Identify which cell holds the provided text, then report its (x, y) central coordinate. 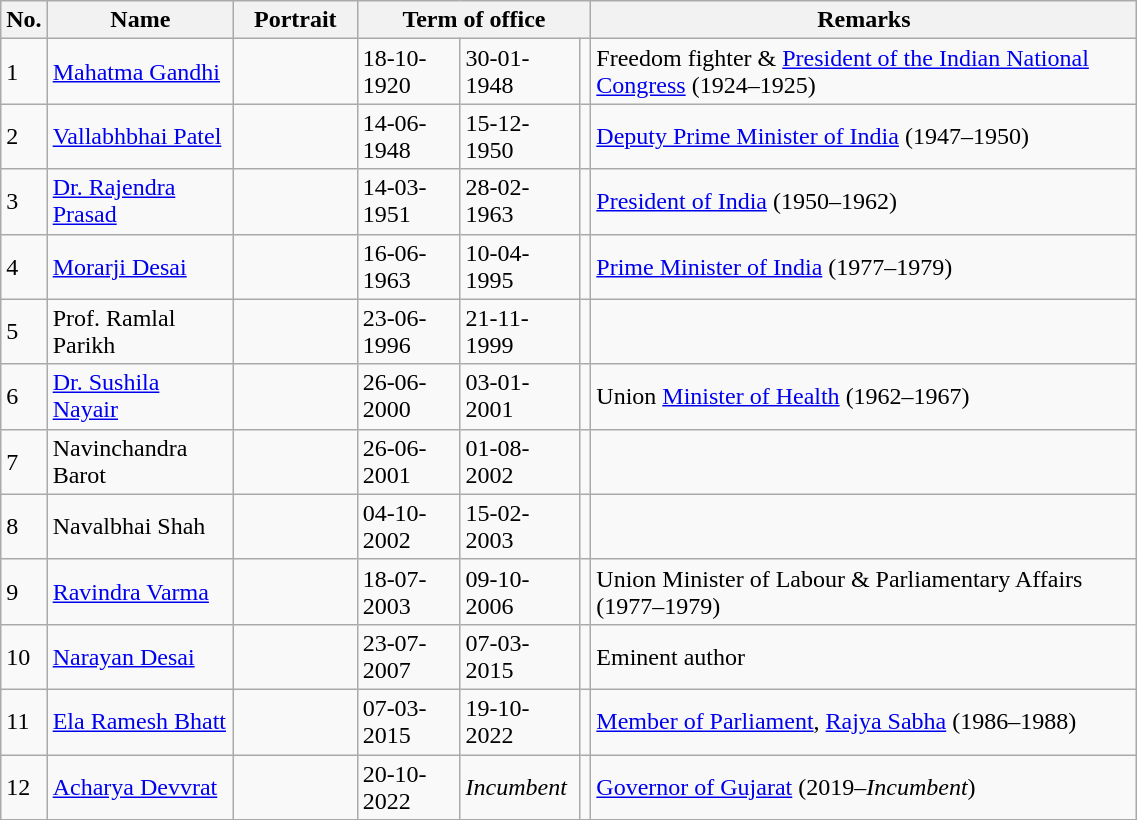
President of India (1950–1962) (864, 202)
Dr. Sushila Nayair (140, 396)
Vallabhbhai Patel (140, 136)
20-10-2022 (408, 786)
9 (24, 592)
01-08-2002 (520, 462)
Union Minister of Health (1962–1967) (864, 396)
4 (24, 266)
Dr. Rajendra Prasad (140, 202)
10-04-1995 (520, 266)
Ela Ramesh Bhatt (140, 722)
19-10-2022 (520, 722)
Portrait (296, 20)
8 (24, 526)
15-12-1950 (520, 136)
7 (24, 462)
04-10-2002 (408, 526)
Freedom fighter & President of the Indian National Congress (1924–1925) (864, 72)
No. (24, 20)
Morarji Desai (140, 266)
23-07-2007 (408, 656)
26-06-2001 (408, 462)
Union Minister of Labour & Parliamentary Affairs (1977–1979) (864, 592)
16-06-1963 (408, 266)
Prime Minister of India (1977–1979) (864, 266)
Narayan Desai (140, 656)
Name (140, 20)
23-06-1996 (408, 332)
30-01-1948 (520, 72)
1 (24, 72)
Member of Parliament, Rajya Sabha (1986–1988) (864, 722)
14-06-1948 (408, 136)
21-11-1999 (520, 332)
10 (24, 656)
6 (24, 396)
Remarks (864, 20)
15-02-2003 (520, 526)
26-06-2000 (408, 396)
Incumbent (520, 786)
Mahatma Gandhi (140, 72)
Deputy Prime Minister of India (1947–1950) (864, 136)
11 (24, 722)
18-07-2003 (408, 592)
2 (24, 136)
Governor of Gujarat (2019–Incumbent) (864, 786)
Eminent author (864, 656)
Navinchandra Barot (140, 462)
14-03-1951 (408, 202)
3 (24, 202)
Acharya Devvrat (140, 786)
18-10-1920 (408, 72)
Ravindra Varma (140, 592)
28-02-1963 (520, 202)
03-01-2001 (520, 396)
12 (24, 786)
5 (24, 332)
Navalbhai Shah (140, 526)
Term of office (474, 20)
Prof. Ramlal Parikh (140, 332)
09-10-2006 (520, 592)
